Pinpoint the cell where the given text exists, returning its [X, Y] midpoint coordinate. 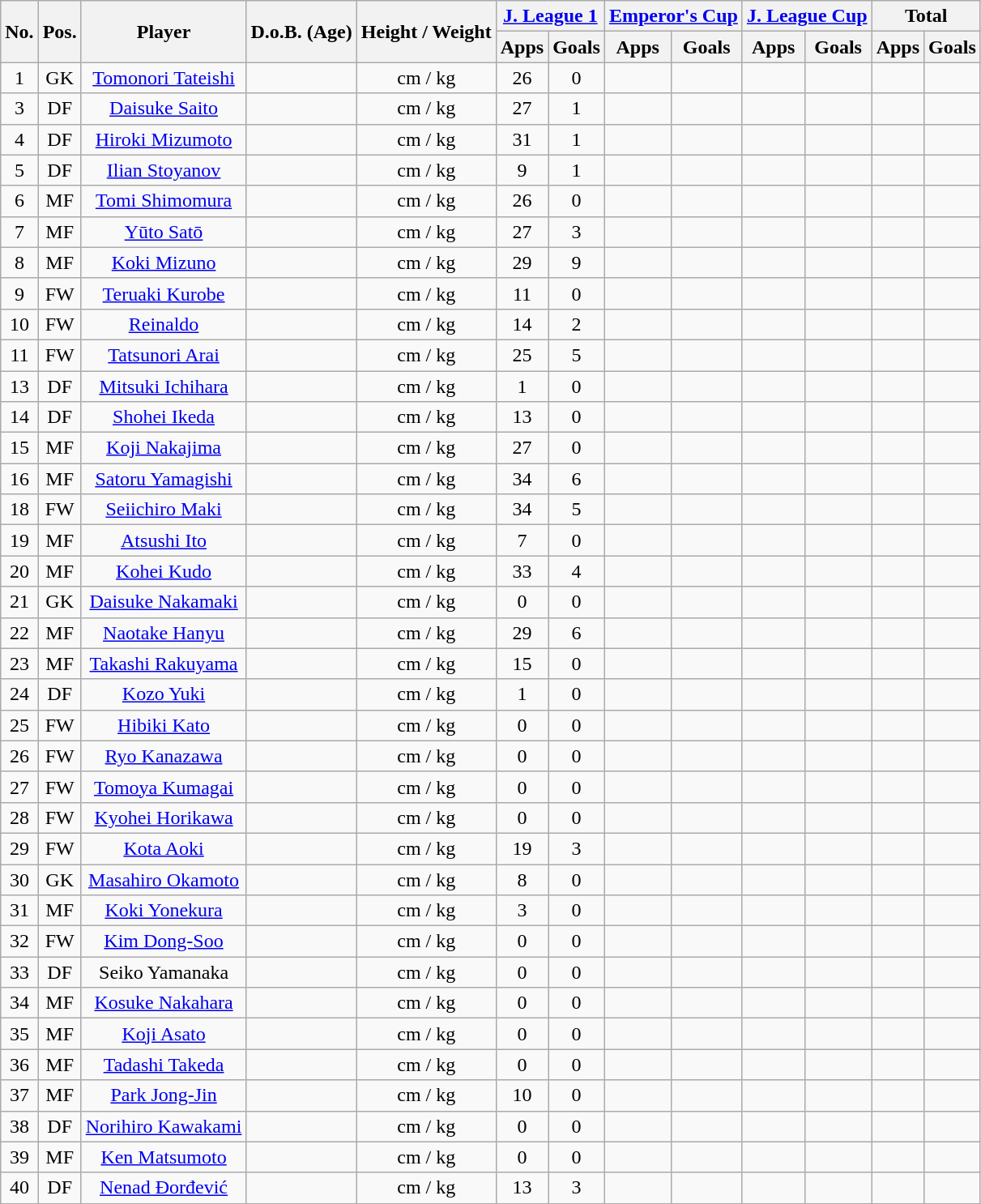
28 [19, 818]
23 [19, 664]
Naotake Hanyu [164, 633]
32 [19, 941]
Park Jong-Jin [164, 1095]
Player [164, 32]
18 [19, 510]
Takashi Rakuyama [164, 664]
35 [19, 1034]
Koki Mizuno [164, 263]
Daisuke Saito [164, 109]
36 [19, 1065]
J. League Cup [807, 16]
16 [19, 479]
40 [19, 1188]
Kohei Kudo [164, 571]
Tomoya Kumagai [164, 787]
Kota Aoki [164, 848]
No. [19, 32]
Kosuke Nakahara [164, 1003]
22 [19, 633]
Tomonori Tateishi [164, 78]
37 [19, 1095]
Kyohei Horikawa [164, 818]
24 [19, 694]
Daisuke Nakamaki [164, 602]
Mitsuki Ichihara [164, 386]
Koki Yonekura [164, 911]
30 [19, 879]
39 [19, 1157]
38 [19, 1126]
Nenad Đorđević [164, 1188]
D.o.B. (Age) [301, 32]
Ilian Stoyanov [164, 170]
J. League 1 [550, 16]
Hibiki Kato [164, 725]
21 [19, 602]
Masahiro Okamoto [164, 879]
Yūto Satō [164, 232]
Hiroki Mizumoto [164, 139]
Atsushi Ito [164, 540]
20 [19, 571]
Satoru Yamagishi [164, 479]
Koji Asato [164, 1034]
Seiko Yamanaka [164, 972]
Height / Weight [426, 32]
Kozo Yuki [164, 694]
Shohei Ikeda [164, 417]
Teruaki Kurobe [164, 293]
Norihiro Kawakami [164, 1126]
Tatsunori Arai [164, 355]
Ken Matsumoto [164, 1157]
Seiichiro Maki [164, 510]
Tomi Shimomura [164, 201]
Ryo Kanazawa [164, 756]
Koji Nakajima [164, 448]
Kim Dong-Soo [164, 941]
2 [577, 324]
Pos. [60, 32]
Total [926, 16]
Reinaldo [164, 324]
Tadashi Takeda [164, 1065]
Emperor's Cup [673, 16]
